Detect which cell encompasses the target text, then output its (X, Y) center coordinate. 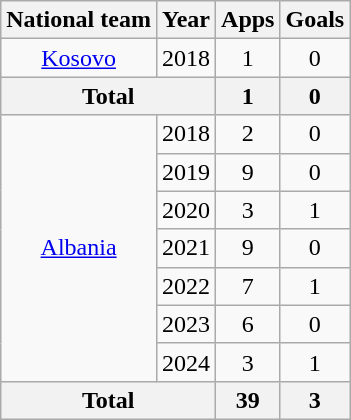
Kosovo (79, 58)
2022 (186, 286)
2023 (186, 324)
39 (248, 400)
2024 (186, 362)
2020 (186, 210)
Goals (315, 20)
2 (248, 134)
6 (248, 324)
7 (248, 286)
National team (79, 20)
2021 (186, 248)
Year (186, 20)
2019 (186, 172)
Albania (79, 248)
Apps (248, 20)
